Extract the (X, Y) coordinate from the center of the cell holding the provided text.  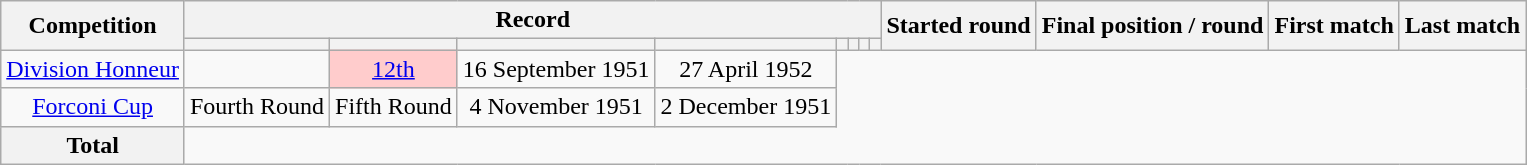
Fifth Round (394, 107)
27 April 1952 (746, 69)
First match (1334, 26)
Started round (958, 26)
16 September 1951 (556, 69)
Competition (93, 26)
Record (532, 20)
Fourth Round (256, 107)
Final position / round (1152, 26)
Division Honneur (93, 69)
Forconi Cup (93, 107)
Total (93, 145)
4 November 1951 (556, 107)
12th (394, 69)
2 December 1951 (746, 107)
Last match (1462, 26)
